Extract the [x, y] coordinate from the center of the cell holding the provided text.  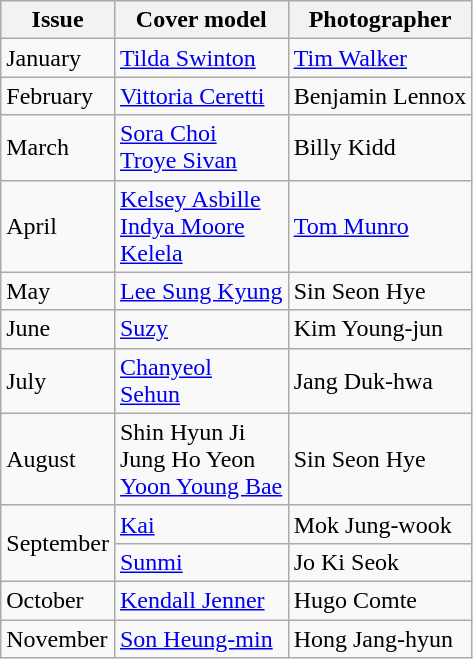
March [58, 148]
Photographer [380, 20]
September [58, 543]
Suzy [201, 329]
Kendall Jenner [201, 600]
Lee Sung Kyung [201, 291]
Hong Jang-hyun [380, 639]
Shin Hyun JiJung Ho YeonYoon Young Bae [201, 459]
Sora ChoiTroye Sivan [201, 148]
Billy Kidd [380, 148]
August [58, 459]
Jo Ki Seok [380, 562]
Kai [201, 524]
Jang Duk-hwa [380, 380]
Tim Walker [380, 58]
Tilda Swinton [201, 58]
Mok Jung-wook [380, 524]
Hugo Comte [380, 600]
February [58, 96]
Cover model [201, 20]
Tom Munro [380, 226]
Benjamin Lennox [380, 96]
Son Heung-min [201, 639]
Issue [58, 20]
Vittoria Ceretti [201, 96]
Kelsey AsbilleIndya MooreKelela [201, 226]
ChanyeolSehun [201, 380]
Kim Young-jun [380, 329]
October [58, 600]
June [58, 329]
May [58, 291]
November [58, 639]
July [58, 380]
January [58, 58]
April [58, 226]
Sunmi [201, 562]
